Pinpoint the cell where the given text exists, returning its (X, Y) midpoint coordinate. 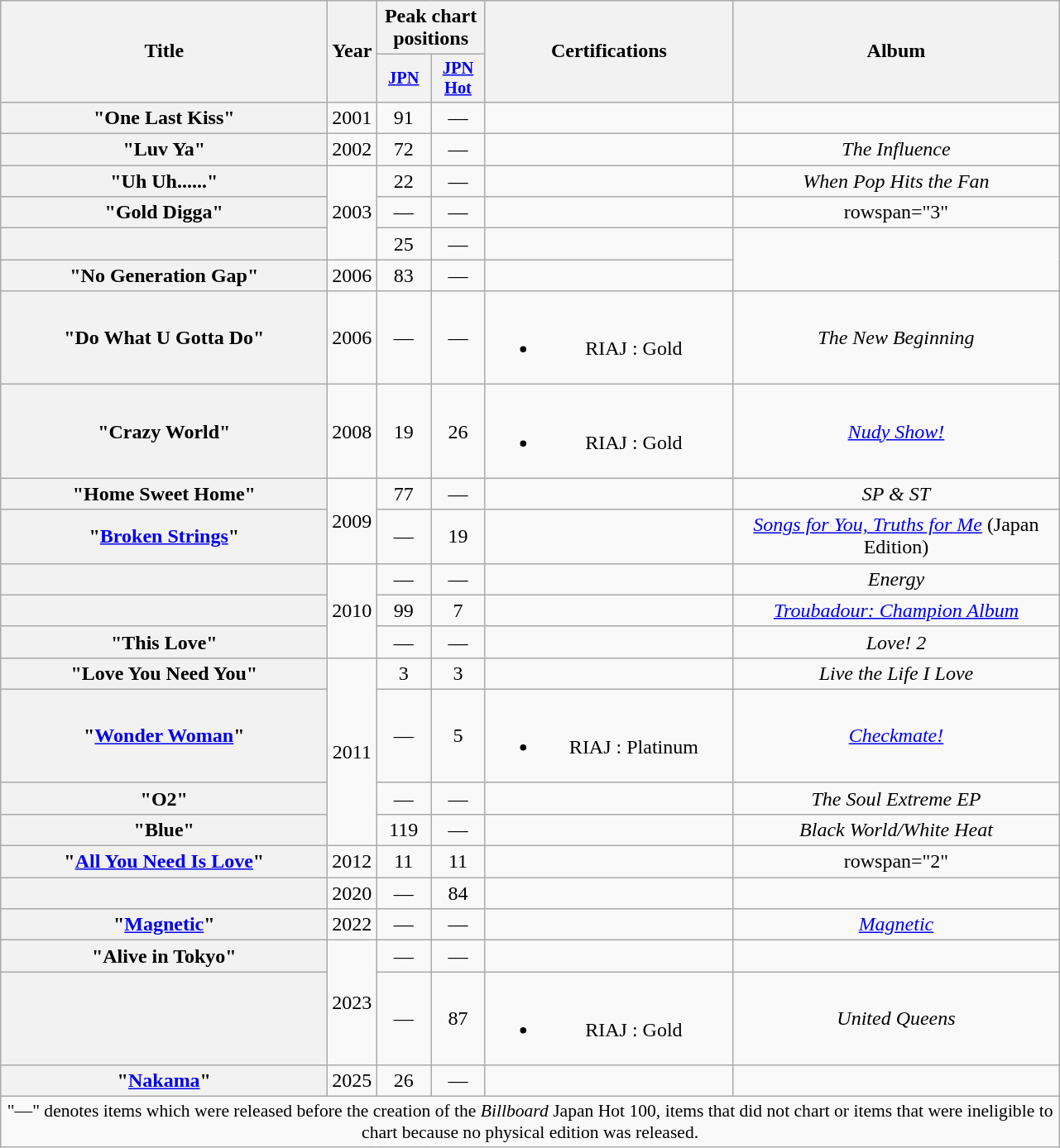
99 (404, 610)
87 (458, 1019)
Nudy Show! (895, 432)
2023 (353, 1002)
2020 (353, 893)
"Luv Ya" (164, 150)
Songs for You, Truths for Me (Japan Edition) (895, 536)
"O2" (164, 798)
"This Love" (164, 642)
RIAJ : Platinum (609, 736)
JPN (404, 79)
"All You Need Is Love" (164, 862)
"Magnetic" (164, 925)
United Queens (895, 1019)
"One Last Kiss" (164, 117)
The Soul Extreme EP (895, 798)
"Alive in Tokyo" (164, 956)
2022 (353, 925)
7 (458, 610)
The New Beginning (895, 337)
"Gold Digga" (164, 213)
"Crazy World" (164, 432)
25 (404, 244)
"No Generation Gap" (164, 275)
"Uh Uh......" (164, 181)
Certifications (609, 51)
2002 (353, 150)
When Pop Hits the Fan (895, 181)
Troubadour: Champion Album (895, 610)
The Influence (895, 150)
"Do What U Gotta Do" (164, 337)
Black World/White Heat (895, 830)
2001 (353, 117)
"Broken Strings" (164, 536)
Peak chart positions (430, 28)
2012 (353, 862)
rowspan="2" (895, 862)
2003 (353, 213)
72 (404, 150)
Title (164, 51)
SP & ST (895, 494)
91 (404, 117)
Checkmate! (895, 736)
5 (458, 736)
"Home Sweet Home" (164, 494)
JPNHot (458, 79)
Magnetic (895, 925)
84 (458, 893)
Year (353, 51)
Energy (895, 579)
"Nakama" (164, 1081)
83 (404, 275)
77 (404, 494)
2009 (353, 521)
22 (404, 181)
Love! 2 (895, 642)
"Wonder Woman" (164, 736)
119 (404, 830)
2008 (353, 432)
Live the Life I Love (895, 673)
2025 (353, 1081)
2010 (353, 610)
2011 (353, 751)
Album (895, 51)
rowspan="3" (895, 213)
"Blue" (164, 830)
"Love You Need You" (164, 673)
